Scan for the cell matching the given text and deliver its [x, y] coordinate at center. 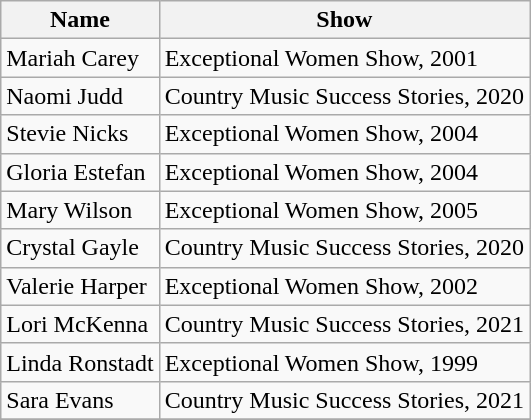
Valerie Harper [80, 286]
Lori McKenna [80, 324]
Stevie Nicks [80, 134]
Show [344, 20]
Gloria Estefan [80, 172]
Sara Evans [80, 400]
Mary Wilson [80, 210]
Crystal Gayle [80, 248]
Exceptional Women Show, 2002 [344, 286]
Name [80, 20]
Exceptional Women Show, 2001 [344, 58]
Linda Ronstadt [80, 362]
Mariah Carey [80, 58]
Exceptional Women Show, 2005 [344, 210]
Naomi Judd [80, 96]
Exceptional Women Show, 1999 [344, 362]
